Search for the cell housing the specified text and yield its (X, Y) center coordinate. 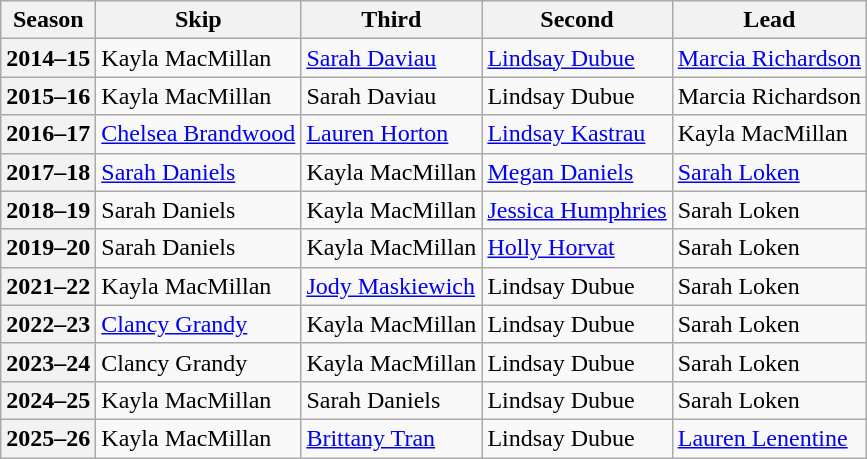
Second (577, 20)
2023–24 (48, 362)
Lead (769, 20)
Jody Maskiewich (392, 286)
2016–17 (48, 134)
Holly Horvat (577, 248)
2021–22 (48, 286)
2018–19 (48, 210)
2025–26 (48, 438)
Chelsea Brandwood (198, 134)
2024–25 (48, 400)
Jessica Humphries (577, 210)
Lauren Horton (392, 134)
2017–18 (48, 172)
Lauren Lenentine (769, 438)
Lindsay Kastrau (577, 134)
Season (48, 20)
Skip (198, 20)
Third (392, 20)
Brittany Tran (392, 438)
2015–16 (48, 96)
2022–23 (48, 324)
2019–20 (48, 248)
Megan Daniels (577, 172)
2014–15 (48, 58)
